Locate the cell with the specified text and output its (x, y) center coordinate. 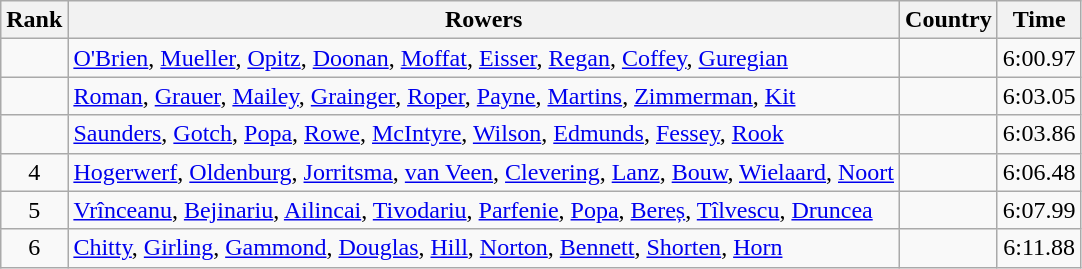
6:07.99 (1039, 210)
Time (1039, 20)
6:00.97 (1039, 58)
O'Brien, Mueller, Opitz, Doonan, Moffat, Eisser, Regan, Coffey, Guregian (484, 58)
Country (949, 20)
Hogerwerf, Oldenburg, Jorritsma, van Veen, Clevering, Lanz, Bouw, Wielaard, Noort (484, 172)
Vrînceanu, Bejinariu, Ailincai, Tivodariu, Parfenie, Popa, Bereș, Tîlvescu, Druncea (484, 210)
Rank (34, 20)
6:03.05 (1039, 96)
4 (34, 172)
6:03.86 (1039, 134)
6:06.48 (1039, 172)
Roman, Grauer, Mailey, Grainger, Roper, Payne, Martins, Zimmerman, Kit (484, 96)
Rowers (484, 20)
Saunders, Gotch, Popa, Rowe, McIntyre, Wilson, Edmunds, Fessey, Rook (484, 134)
6:11.88 (1039, 248)
Chitty, Girling, Gammond, Douglas, Hill, Norton, Bennett, Shorten, Horn (484, 248)
6 (34, 248)
5 (34, 210)
